Return the (X, Y) coordinate for the center point of the cell that contains the specified text.  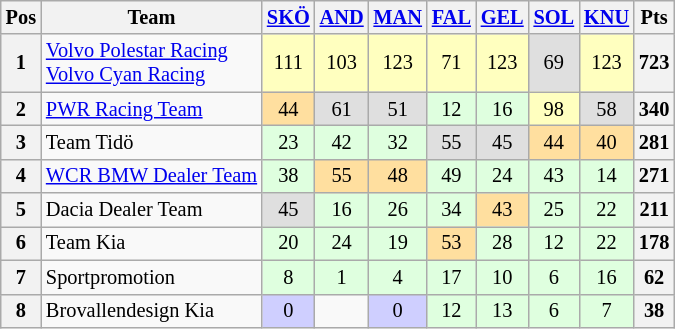
SOL (554, 17)
58 (606, 109)
GEL (502, 17)
28 (502, 243)
111 (288, 63)
42 (342, 142)
MAN (398, 17)
23 (288, 142)
103 (342, 63)
SKÖ (288, 17)
2 (21, 109)
271 (654, 176)
19 (398, 243)
AND (342, 17)
Team Tidö (152, 142)
71 (452, 63)
98 (554, 109)
53 (452, 243)
3 (21, 142)
34 (452, 210)
26 (398, 210)
Dacia Dealer Team (152, 210)
61 (342, 109)
14 (606, 176)
40 (606, 142)
Pos (21, 17)
178 (654, 243)
49 (452, 176)
Team Kia (152, 243)
Volvo Polestar RacingVolvo Cyan Racing (152, 63)
51 (398, 109)
69 (554, 63)
211 (654, 210)
32 (398, 142)
20 (288, 243)
FAL (452, 17)
KNU (606, 17)
Team (152, 17)
PWR Racing Team (152, 109)
340 (654, 109)
723 (654, 63)
10 (502, 277)
17 (452, 277)
62 (654, 277)
5 (21, 210)
Pts (654, 17)
Brovallendesign Kia (152, 311)
25 (554, 210)
48 (398, 176)
281 (654, 142)
13 (502, 311)
WCR BMW Dealer Team (152, 176)
Sportpromotion (152, 277)
